Capture the cell that displays the provided text and extract its (X, Y) central coordinate. 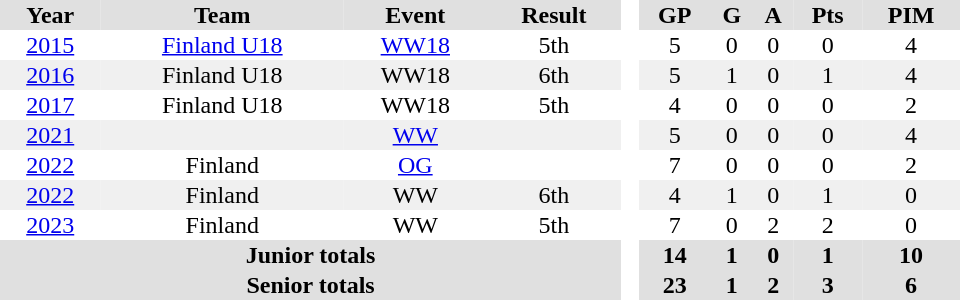
14 (675, 255)
Year (50, 15)
2016 (50, 75)
2017 (50, 105)
OG (415, 165)
Event (415, 15)
23 (675, 285)
6 (911, 285)
Result (554, 15)
Pts (828, 15)
Team (222, 15)
2015 (50, 45)
2021 (50, 135)
3 (828, 285)
PIM (911, 15)
A (773, 15)
GP (675, 15)
Senior totals (310, 285)
2023 (50, 225)
10 (911, 255)
G (732, 15)
Junior totals (310, 255)
